Search for the cell housing the specified text and yield its (X, Y) center coordinate. 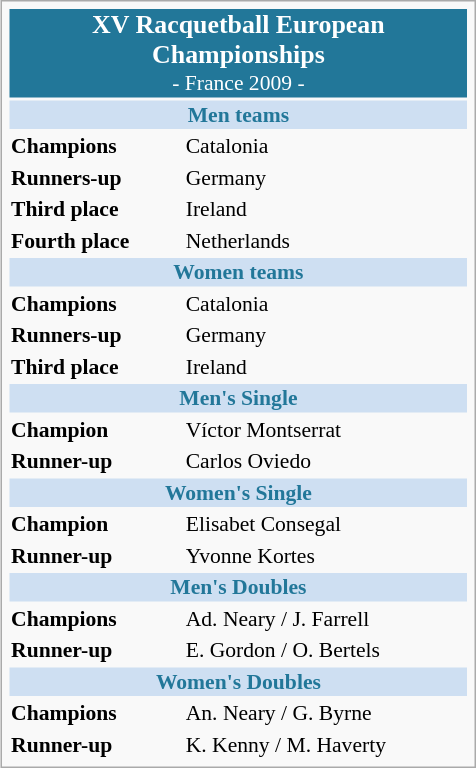
Ad. Neary / J. Farrell (326, 618)
Men teams (239, 114)
Víctor Montserrat (326, 429)
Yvonne Kortes (326, 555)
An. Neary / G. Byrne (326, 713)
Men's Doubles (239, 587)
Women teams (239, 272)
K. Kenny / M. Haverty (326, 744)
E. Gordon / O. Bertels (326, 650)
Elisabet Consegal (326, 524)
Men's Single (239, 398)
Netherlands (326, 240)
Carlos Oviedo (326, 461)
Women's Doubles (239, 681)
XV Racquetball European Championships- France 2009 - (239, 53)
Women's Single (239, 492)
Fourth place (96, 240)
